Identify which cell holds the provided text, then report its [X, Y] central coordinate. 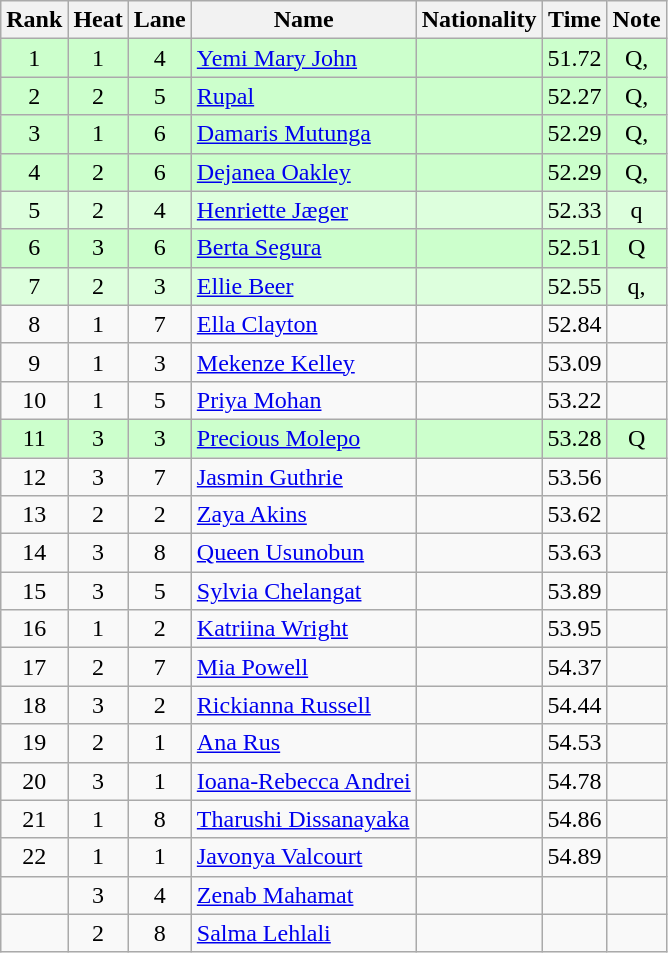
54.86 [574, 819]
53.22 [574, 400]
54.53 [574, 743]
15 [34, 591]
Ioana-Rebecca Andrei [304, 781]
Rank [34, 20]
Rupal [304, 96]
54.89 [574, 857]
53.56 [574, 477]
q, [636, 286]
Damaris Mutunga [304, 134]
Zenab Mahamat [304, 895]
54.44 [574, 705]
53.95 [574, 629]
Ella Clayton [304, 324]
Time [574, 20]
52.33 [574, 210]
Salma Lehlali [304, 933]
52.51 [574, 248]
Sylvia Chelangat [304, 591]
53.28 [574, 438]
Mekenze Kelley [304, 362]
Zaya Akins [304, 515]
Queen Usunobun [304, 553]
53.62 [574, 515]
Rickianna Russell [304, 705]
Katriina Wright [304, 629]
52.84 [574, 324]
Ellie Beer [304, 286]
Jasmin Guthrie [304, 477]
14 [34, 553]
Yemi Mary John [304, 58]
11 [34, 438]
Precious Molepo [304, 438]
Heat [98, 20]
Tharushi Dissanayaka [304, 819]
53.09 [574, 362]
52.27 [574, 96]
Nationality [479, 20]
52.55 [574, 286]
10 [34, 400]
22 [34, 857]
Priya Mohan [304, 400]
16 [34, 629]
Javonya Valcourt [304, 857]
Lane [160, 20]
19 [34, 743]
17 [34, 667]
Ana Rus [304, 743]
51.72 [574, 58]
Note [636, 20]
18 [34, 705]
9 [34, 362]
53.63 [574, 553]
13 [34, 515]
12 [34, 477]
20 [34, 781]
54.37 [574, 667]
Name [304, 20]
Berta Segura [304, 248]
53.89 [574, 591]
21 [34, 819]
54.78 [574, 781]
Mia Powell [304, 667]
Henriette Jæger [304, 210]
q [636, 210]
Dejanea Oakley [304, 172]
